Provide the [x, y] coordinate of the cell's center where the given text is located.  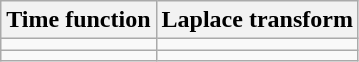
Laplace transform [257, 20]
Time function [78, 20]
